Capture the cell that displays the provided text and extract its (X, Y) central coordinate. 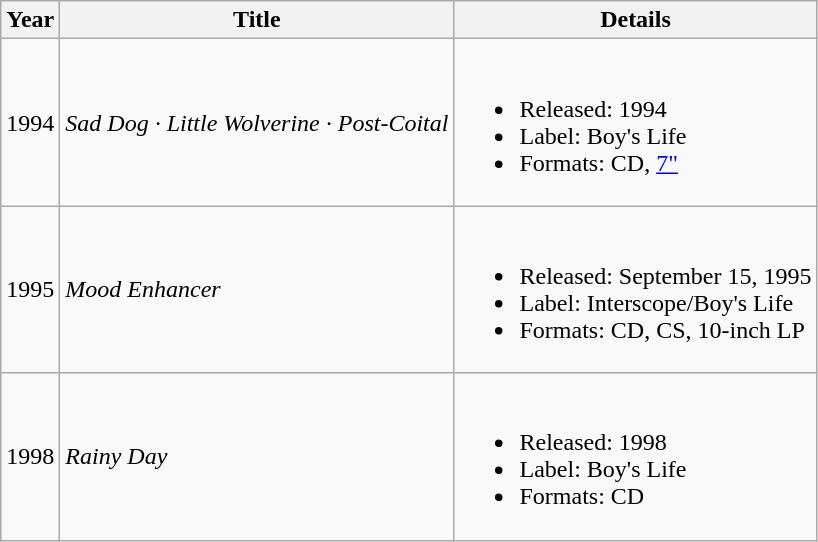
Mood Enhancer (257, 290)
Title (257, 20)
Released: 1994Label: Boy's LifeFormats: CD, 7" (636, 122)
Rainy Day (257, 456)
1998 (30, 456)
Released: 1998Label: Boy's LifeFormats: CD (636, 456)
Details (636, 20)
Sad Dog · Little Wolverine · Post-Coital (257, 122)
Released: September 15, 1995Label: Interscope/Boy's LifeFormats: CD, CS, 10-inch LP (636, 290)
1994 (30, 122)
Year (30, 20)
1995 (30, 290)
